From the cell containing the given text, extract its center point as [X, Y] coordinate. 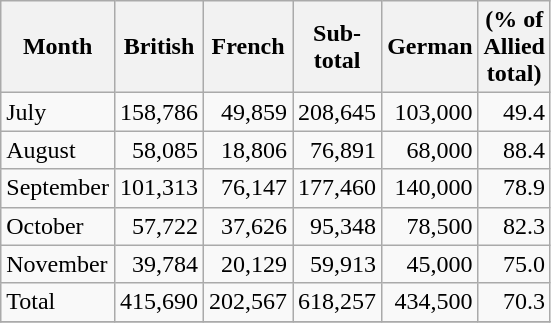
Sub-total [338, 47]
415,690 [158, 302]
Month [58, 47]
208,645 [338, 112]
95,348 [338, 226]
75.0 [514, 264]
20,129 [248, 264]
October [58, 226]
68,000 [430, 150]
July [58, 112]
German [430, 47]
76,891 [338, 150]
158,786 [158, 112]
Total [58, 302]
37,626 [248, 226]
49,859 [248, 112]
88.4 [514, 150]
202,567 [248, 302]
177,460 [338, 188]
78,500 [430, 226]
82.3 [514, 226]
78.9 [514, 188]
18,806 [248, 150]
70.3 [514, 302]
101,313 [158, 188]
58,085 [158, 150]
November [58, 264]
57,722 [158, 226]
103,000 [430, 112]
45,000 [430, 264]
French [248, 47]
76,147 [248, 188]
39,784 [158, 264]
British [158, 47]
140,000 [430, 188]
September [58, 188]
(% ofAlliedtotal) [514, 47]
434,500 [430, 302]
618,257 [338, 302]
August [58, 150]
49.4 [514, 112]
59,913 [338, 264]
